Search for the cell housing the specified text and yield its [x, y] center coordinate. 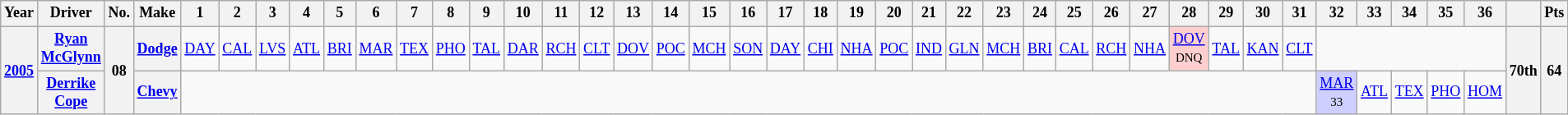
13 [633, 13]
SON [749, 48]
11 [561, 13]
Dodge [157, 48]
2005 [20, 71]
5 [339, 13]
34 [1409, 13]
17 [786, 13]
HOM [1486, 93]
6 [376, 13]
15 [709, 13]
DOVDNQ [1189, 48]
Derrike Cope [71, 93]
LVS [273, 48]
18 [821, 13]
21 [930, 13]
DAR [523, 48]
8 [451, 13]
28 [1189, 13]
64 [1555, 71]
Pts [1555, 13]
KAN [1263, 48]
1 [200, 13]
2 [237, 13]
30 [1263, 13]
29 [1226, 13]
Chevy [157, 93]
Ryan McGlynn [71, 48]
20 [894, 13]
23 [1004, 13]
GLN [964, 48]
12 [597, 13]
7 [415, 13]
4 [307, 13]
Driver [71, 13]
10 [523, 13]
Make [157, 13]
14 [670, 13]
27 [1150, 13]
CHI [821, 48]
16 [749, 13]
No. [118, 13]
25 [1074, 13]
70th [1524, 71]
24 [1040, 13]
DOV [633, 48]
IND [930, 48]
36 [1486, 13]
32 [1337, 13]
9 [486, 13]
08 [118, 71]
31 [1300, 13]
33 [1375, 13]
Year [20, 13]
3 [273, 13]
19 [856, 13]
22 [964, 13]
MAR [376, 48]
35 [1446, 13]
MAR33 [1337, 93]
26 [1111, 13]
